Identify which cell holds the provided text, then report its (x, y) central coordinate. 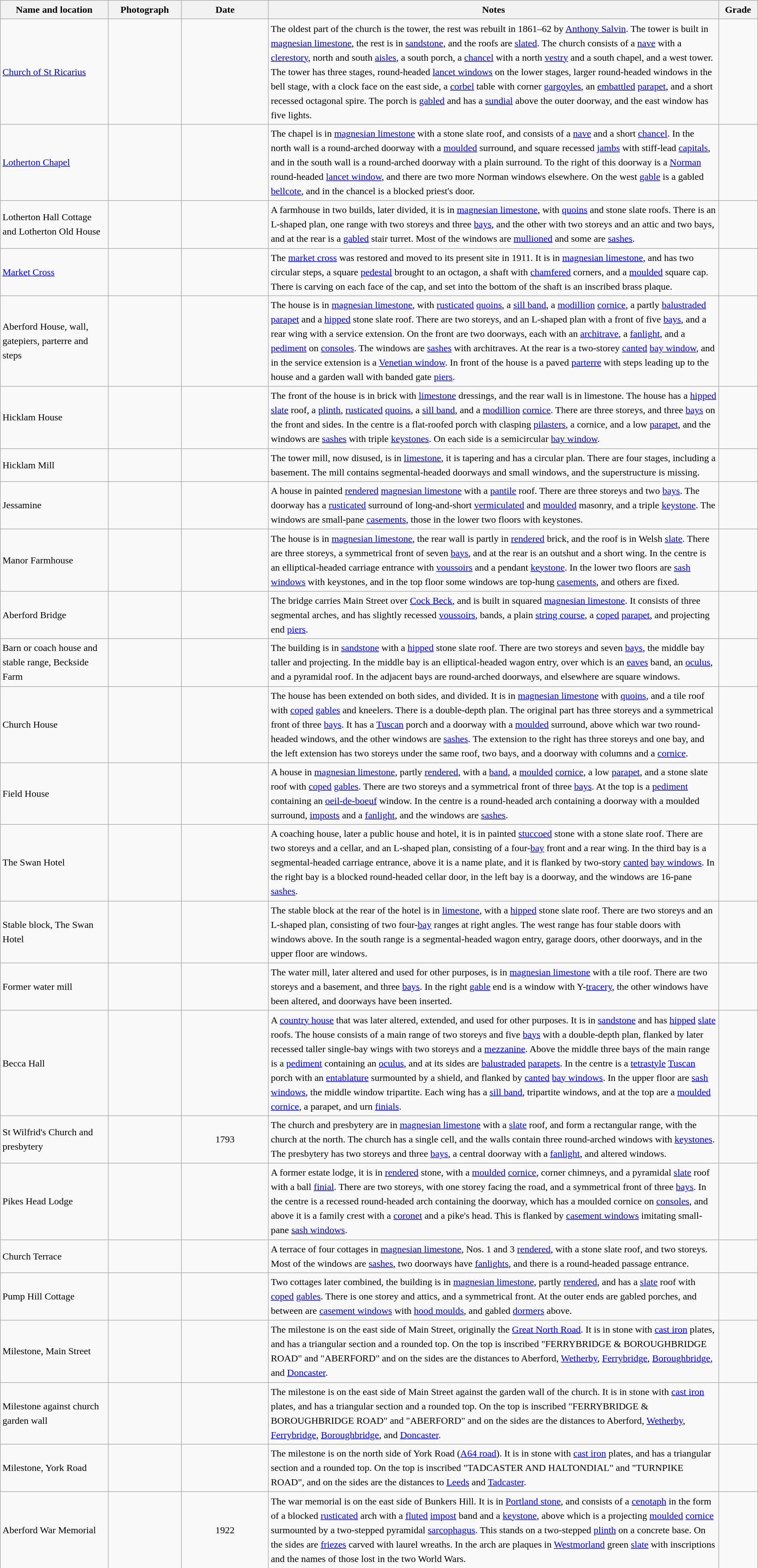
Milestone against church garden wall (54, 1413)
Becca Hall (54, 1063)
Hicklam House (54, 417)
Milestone, Main Street (54, 1351)
Notes (493, 10)
The Swan Hotel (54, 863)
Field House (54, 794)
Church Terrace (54, 1256)
Manor Farmhouse (54, 560)
Milestone, York Road (54, 1468)
Church of St Ricarius (54, 72)
Lotherton Hall Cottage and Lotherton Old House (54, 225)
Aberford House, wall, gatepiers, parterre and steps (54, 341)
Aberford War Memorial (54, 1530)
Pump Hill Cottage (54, 1296)
Church House (54, 725)
1922 (225, 1530)
Stable block, The Swan Hotel (54, 932)
Lotherton Chapel (54, 162)
Grade (738, 10)
Jessamine (54, 505)
Aberford Bridge (54, 615)
Former water mill (54, 987)
Photograph (145, 10)
St Wilfrid's Church and presbytery (54, 1140)
Barn or coach house and stable range, Beckside Farm (54, 663)
1793 (225, 1140)
Date (225, 10)
Market Cross (54, 272)
Hicklam Mill (54, 465)
Pikes Head Lodge (54, 1201)
Name and location (54, 10)
